For the text-containing cell, return its midpoint in [X, Y] coordinate format. 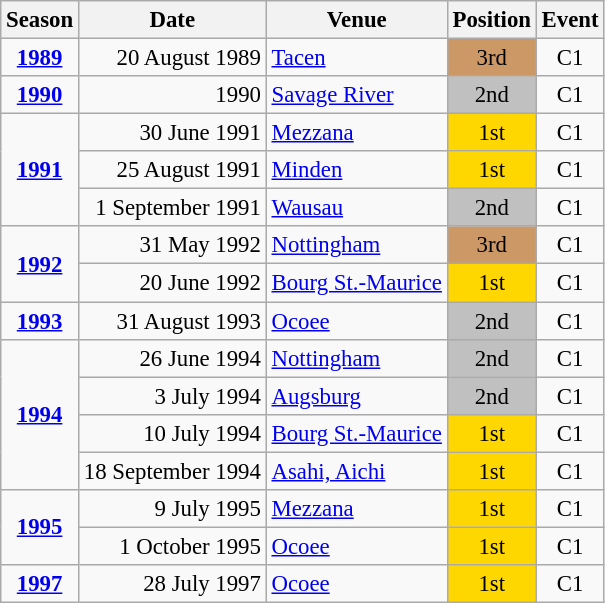
1992 [40, 264]
3 July 1994 [172, 396]
Wausau [356, 208]
1994 [40, 414]
20 August 1989 [172, 58]
31 August 1993 [172, 321]
Venue [356, 20]
1 September 1991 [172, 208]
1995 [40, 528]
Asahi, Aichi [356, 471]
Minden [356, 170]
1993 [40, 321]
Season [40, 20]
31 May 1992 [172, 245]
1 October 1995 [172, 546]
Date [172, 20]
Augsburg [356, 396]
Savage River [356, 95]
Tacen [356, 58]
1989 [40, 58]
28 July 1997 [172, 584]
Event [570, 20]
25 August 1991 [172, 170]
1997 [40, 584]
18 September 1994 [172, 471]
1991 [40, 170]
9 July 1995 [172, 509]
20 June 1992 [172, 283]
10 July 1994 [172, 433]
26 June 1994 [172, 358]
Position [492, 20]
30 June 1991 [172, 133]
